Return (x, y) of the center of cell containing provided text 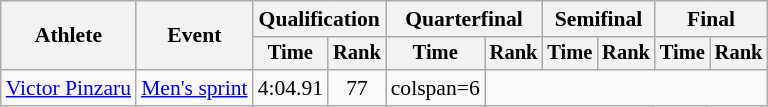
Qualification (320, 19)
Final (711, 19)
77 (357, 88)
colspan=6 (436, 88)
Men's sprint (194, 88)
Semifinal (598, 19)
4:04.91 (290, 88)
Quarterfinal (464, 19)
Victor Pinzaru (68, 88)
Event (194, 36)
Athlete (68, 36)
